Identify which cell holds the provided text, then report its (x, y) central coordinate. 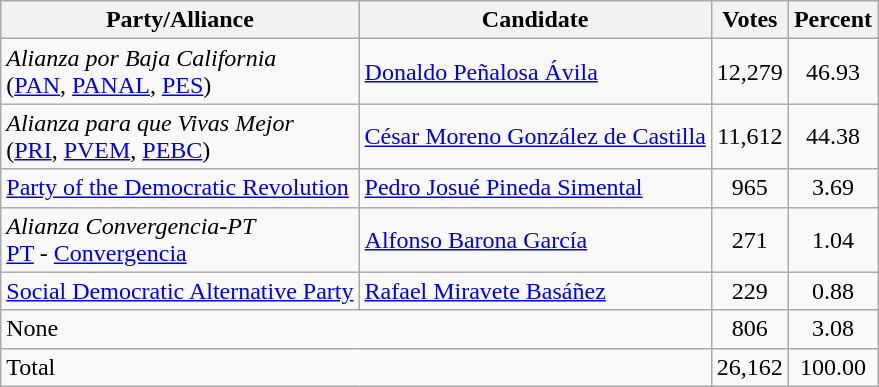
Votes (750, 20)
Candidate (535, 20)
3.08 (832, 329)
46.93 (832, 72)
229 (750, 291)
Alianza para que Vivas Mejor (PRI, PVEM, PEBC) (180, 136)
Rafael Miravete Basáñez (535, 291)
Party/Alliance (180, 20)
César Moreno González de Castilla (535, 136)
26,162 (750, 367)
Party of the Democratic Revolution (180, 188)
0.88 (832, 291)
11,612 (750, 136)
3.69 (832, 188)
None (356, 329)
12,279 (750, 72)
Alianza Convergencia-PT PT - Convergencia (180, 240)
Percent (832, 20)
806 (750, 329)
100.00 (832, 367)
Alfonso Barona García (535, 240)
Alianza por Baja California (PAN, PANAL, PES) (180, 72)
1.04 (832, 240)
271 (750, 240)
Pedro Josué Pineda Simental (535, 188)
44.38 (832, 136)
Social Democratic Alternative Party (180, 291)
Total (356, 367)
965 (750, 188)
Donaldo Peñalosa Ávila (535, 72)
